Scan for the cell matching the given text and deliver its [x, y] coordinate at center. 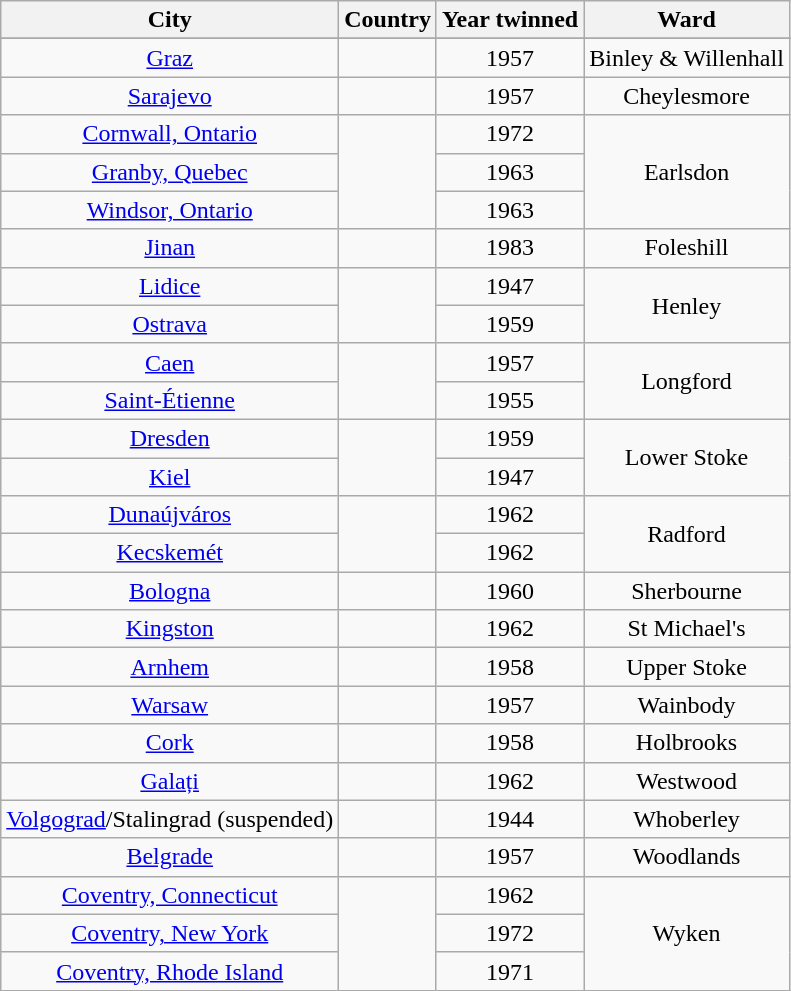
Windsor, Ontario [170, 210]
Volgograd/Stalingrad (suspended) [170, 819]
Whoberley [687, 819]
Dresden [170, 438]
Bologna [170, 591]
Ward [687, 20]
Longford [687, 381]
Lower Stoke [687, 457]
Graz [170, 58]
Sherbourne [687, 591]
Dunaújváros [170, 515]
Granby, Quebec [170, 172]
Ostrava [170, 324]
Kecskemét [170, 553]
Kiel [170, 477]
Country [388, 20]
Lidice [170, 286]
Kingston [170, 629]
Westwood [687, 781]
Wainbody [687, 705]
Henley [687, 305]
Coventry, Connecticut [170, 895]
1983 [510, 248]
Foleshill [687, 248]
Warsaw [170, 705]
Saint-Étienne [170, 400]
Holbrooks [687, 743]
Arnhem [170, 667]
Coventry, New York [170, 933]
Earlsdon [687, 172]
Galați [170, 781]
Sarajevo [170, 96]
Caen [170, 362]
Radford [687, 534]
1944 [510, 819]
Woodlands [687, 857]
Jinan [170, 248]
1960 [510, 591]
Binley & Willenhall [687, 58]
City [170, 20]
Cheylesmore [687, 96]
1971 [510, 971]
Cornwall, Ontario [170, 134]
1955 [510, 400]
Upper Stoke [687, 667]
St Michael's [687, 629]
Coventry, Rhode Island [170, 971]
Cork [170, 743]
Year twinned [510, 20]
Belgrade [170, 857]
Wyken [687, 933]
